Extract the [X, Y] coordinate from the center of the cell holding the provided text.  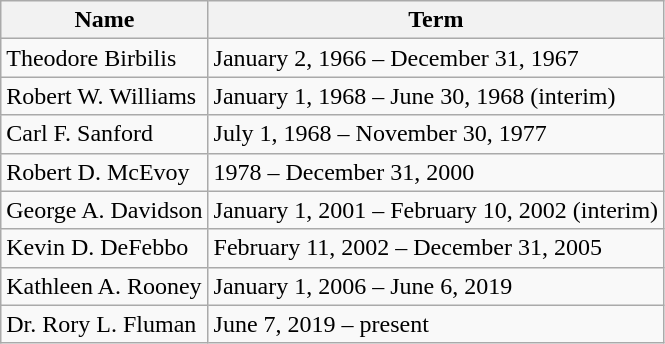
January 1, 2001 – February 10, 2002 (interim) [436, 210]
June 7, 2019 – present [436, 324]
Kathleen A. Rooney [104, 286]
January 2, 1966 – December 31, 1967 [436, 58]
January 1, 2006 – June 6, 2019 [436, 286]
Kevin D. DeFebbo [104, 248]
Robert D. McEvoy [104, 172]
Robert W. Williams [104, 96]
Carl F. Sanford [104, 134]
July 1, 1968 – November 30, 1977 [436, 134]
Term [436, 20]
1978 – December 31, 2000 [436, 172]
January 1, 1968 – June 30, 1968 (interim) [436, 96]
Dr. Rory L. Fluman [104, 324]
February 11, 2002 – December 31, 2005 [436, 248]
Name [104, 20]
George A. Davidson [104, 210]
Theodore Birbilis [104, 58]
